Return (X, Y) of the center of cell containing provided text 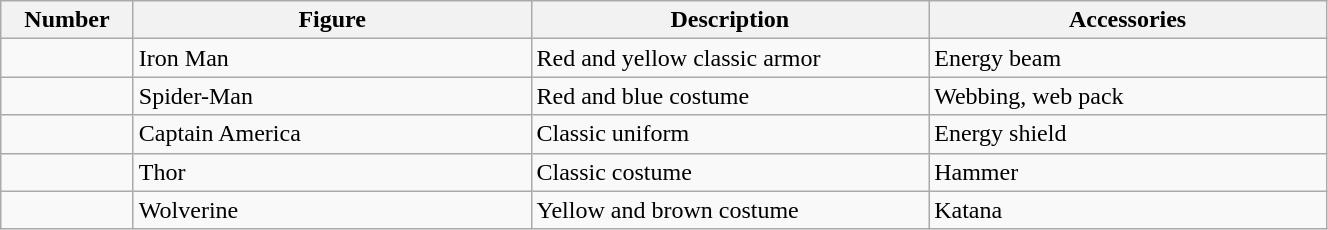
Energy beam (1128, 58)
Accessories (1128, 20)
Energy shield (1128, 134)
Red and blue costume (730, 96)
Katana (1128, 210)
Captain America (332, 134)
Number (68, 20)
Iron Man (332, 58)
Red and yellow classic armor (730, 58)
Hammer (1128, 172)
Webbing, web pack (1128, 96)
Figure (332, 20)
Thor (332, 172)
Classic costume (730, 172)
Wolverine (332, 210)
Description (730, 20)
Yellow and brown costume (730, 210)
Spider-Man (332, 96)
Classic uniform (730, 134)
